Locate the cell with the specified text and output its (x, y) center coordinate. 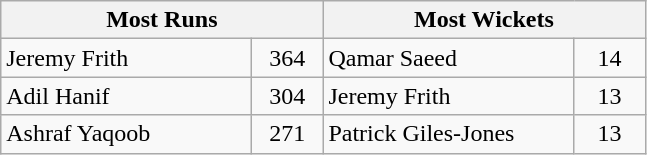
Qamar Saeed (448, 58)
Most Wickets (484, 20)
Ashraf Yaqoob (126, 134)
271 (288, 134)
364 (288, 58)
Patrick Giles-Jones (448, 134)
304 (288, 96)
14 (610, 58)
Adil Hanif (126, 96)
Most Runs (162, 20)
